Detect which cell encompasses the target text, then output its [x, y] center coordinate. 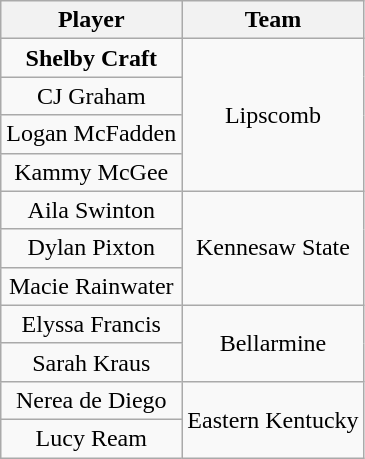
Team [273, 20]
Lucy Ream [92, 438]
Bellarmine [273, 343]
Sarah Kraus [92, 362]
Kennesaw State [273, 248]
Dylan Pixton [92, 248]
Kammy McGee [92, 172]
Lipscomb [273, 115]
Logan McFadden [92, 134]
Nerea de Diego [92, 400]
Macie Rainwater [92, 286]
Aila Swinton [92, 210]
Elyssa Francis [92, 324]
Eastern Kentucky [273, 419]
Shelby Craft [92, 58]
CJ Graham [92, 96]
Player [92, 20]
